Extract the (X, Y) coordinate from the center of the cell holding the provided text.  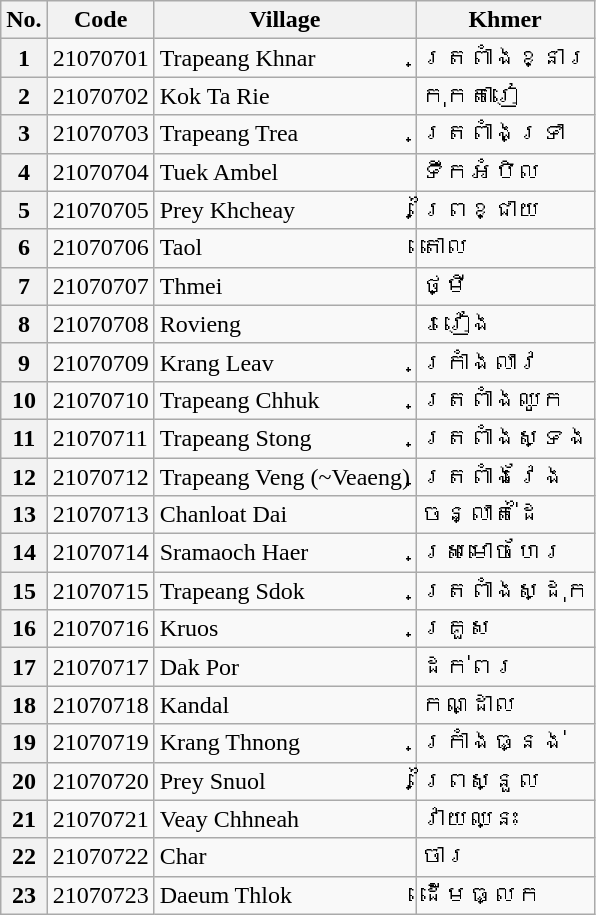
ចារ (506, 857)
Sramaoch Haer (284, 553)
វាយឈ្នះ (506, 819)
21070709 (100, 362)
13 (24, 515)
Thmei (284, 286)
21070712 (100, 477)
15 (24, 591)
No. (24, 20)
ក្រាំងលាវ (506, 362)
8 (24, 324)
17 (24, 667)
21 (24, 819)
Kok Ta Rie (284, 96)
5 (24, 210)
Trapeang Stong (284, 438)
21070707 (100, 286)
គ្រួស (506, 629)
ដក់ពរ (506, 667)
21070702 (100, 96)
Prey Khcheay (284, 210)
ត្រពាំងស្ទង (506, 438)
11 (24, 438)
21070713 (100, 515)
ថ្មី (506, 286)
20 (24, 781)
ចន្លាត់ដៃ (506, 515)
21070701 (100, 58)
23 (24, 895)
19 (24, 743)
ត្រពាំងឈូក (506, 400)
Trapeang Chhuk (284, 400)
21070717 (100, 667)
2 (24, 96)
Krang Leav (284, 362)
Code (100, 20)
Trapeang Trea (284, 134)
21070708 (100, 324)
21070706 (100, 248)
21070715 (100, 591)
21070719 (100, 743)
ព្រៃខ្ជាយ (506, 210)
21070705 (100, 210)
ព្រៃស្នួល (506, 781)
Daeum Thlok (284, 895)
Village (284, 20)
ត្រពាំងស្ដុក (506, 591)
Trapeang Sdok (284, 591)
7 (24, 286)
Char (284, 857)
3 (24, 134)
Trapeang Veng (~Veaeng) (284, 477)
កណ្ដាល (506, 705)
4 (24, 172)
21070703 (100, 134)
Rovieng (284, 324)
Trapeang Khnar (284, 58)
តោល (506, 248)
Veay Chhneah (284, 819)
21070704 (100, 172)
Krang Thnong (284, 743)
10 (24, 400)
21070711 (100, 438)
18 (24, 705)
រវៀង (506, 324)
Kruos (284, 629)
21070721 (100, 819)
Chanloat Dai (284, 515)
6 (24, 248)
21070718 (100, 705)
21070716 (100, 629)
16 (24, 629)
ដើមធ្លក (506, 895)
Dak Por (284, 667)
Prey Snuol (284, 781)
1 (24, 58)
21070722 (100, 857)
21070710 (100, 400)
Taol (284, 248)
ក្រាំងធ្នង់ (506, 743)
Tuek Ambel (284, 172)
21070714 (100, 553)
Khmer (506, 20)
9 (24, 362)
12 (24, 477)
21070720 (100, 781)
ស្រមោចហែរ (506, 553)
ត្រពាំងខ្នារ (506, 58)
14 (24, 553)
21070723 (100, 895)
22 (24, 857)
Kandal (284, 705)
កុកតារៀ (506, 96)
ត្រពាំងវែង (506, 477)
ត្រពាំងទ្រា (506, 134)
ទឹកអំបិល (506, 172)
